From the cell containing the given text, extract its center point as (X, Y) coordinate. 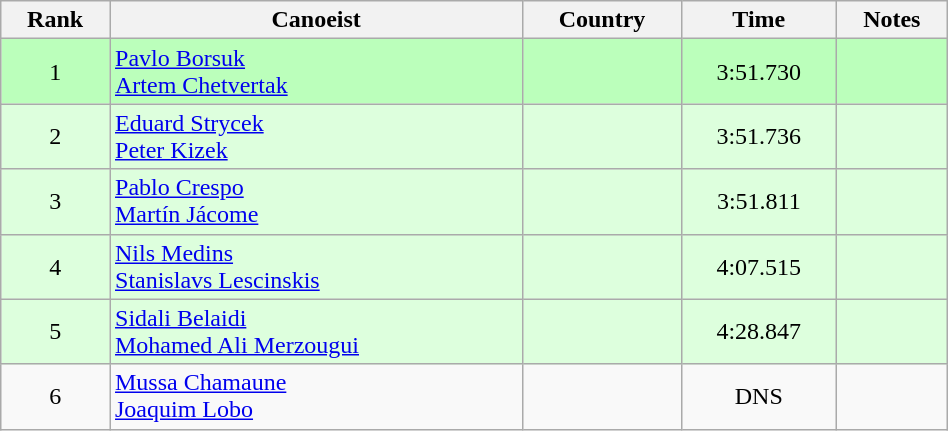
DNS (758, 396)
Canoeist (316, 20)
3 (56, 202)
Pablo CrespoMartín Jácome (316, 202)
3:51.811 (758, 202)
4:07.515 (758, 266)
Rank (56, 20)
Pavlo BorsukArtem Chetvertak (316, 72)
3:51.736 (758, 136)
4 (56, 266)
1 (56, 72)
6 (56, 396)
3:51.730 (758, 72)
Time (758, 20)
Country (602, 20)
Eduard StrycekPeter Kizek (316, 136)
Mussa ChamauneJoaquim Lobo (316, 396)
2 (56, 136)
5 (56, 332)
4:28.847 (758, 332)
Sidali BelaidiMohamed Ali Merzougui (316, 332)
Nils MedinsStanislavs Lescinskis (316, 266)
Notes (892, 20)
